Return the (x, y) coordinate for the center point of the cell that contains the specified text.  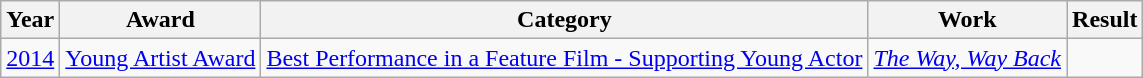
Work (968, 20)
Year (30, 20)
Best Performance in a Feature Film - Supporting Young Actor (564, 58)
Result (1105, 20)
The Way, Way Back (968, 58)
2014 (30, 58)
Young Artist Award (160, 58)
Award (160, 20)
Category (564, 20)
